Output the [X, Y] coordinate of the center of the cell containing the given text.  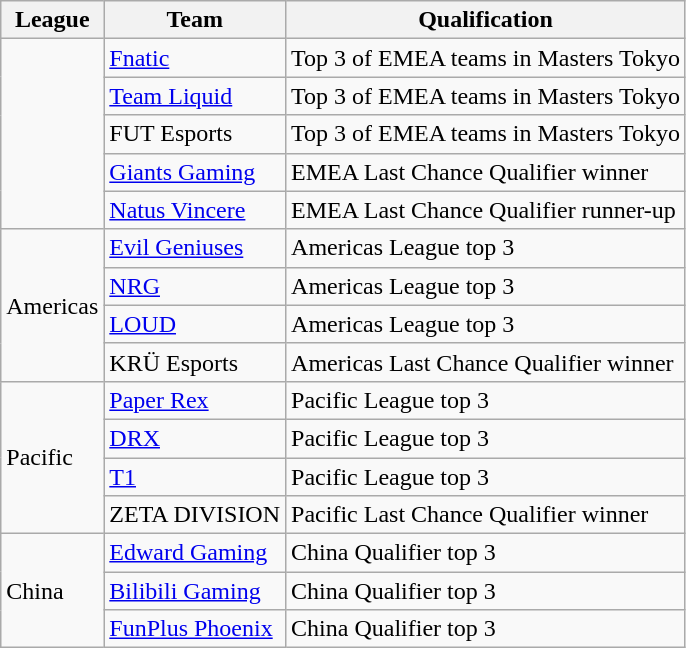
LOUD [195, 324]
Americas [52, 305]
Giants Gaming [195, 172]
EMEA Last Chance Qualifier runner-up [486, 210]
Pacific Last Chance Qualifier winner [486, 515]
T1 [195, 477]
DRX [195, 438]
FunPlus Phoenix [195, 629]
Edward Gaming [195, 553]
KRÜ Esports [195, 362]
Fnatic [195, 58]
EMEA Last Chance Qualifier winner [486, 172]
Evil Geniuses [195, 248]
NRG [195, 286]
Qualification [486, 20]
ZETA DIVISION [195, 515]
League [52, 20]
Bilibili Gaming [195, 591]
Pacific [52, 457]
Natus Vincere [195, 210]
Team Liquid [195, 96]
Team [195, 20]
China [52, 591]
Paper Rex [195, 400]
FUT Esports [195, 134]
Americas Last Chance Qualifier winner [486, 362]
